For the text-containing cell, return its midpoint in (X, Y) coordinate format. 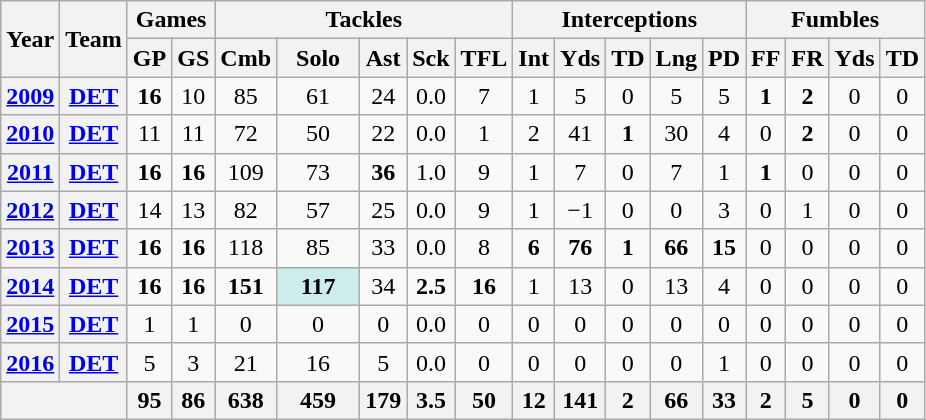
24 (384, 96)
2009 (30, 96)
179 (384, 400)
GP (149, 58)
41 (580, 134)
2013 (30, 248)
3.5 (431, 400)
21 (246, 362)
2011 (30, 172)
12 (534, 400)
FF (766, 58)
Fumbles (836, 20)
25 (384, 210)
2.5 (431, 286)
638 (246, 400)
Year (30, 39)
Int (534, 58)
Cmb (246, 58)
2016 (30, 362)
34 (384, 286)
Interceptions (630, 20)
61 (318, 96)
Sck (431, 58)
86 (194, 400)
109 (246, 172)
−1 (580, 210)
Ast (384, 58)
Tackles (364, 20)
PD (724, 58)
TFL (484, 58)
151 (246, 286)
72 (246, 134)
117 (318, 286)
2015 (30, 324)
73 (318, 172)
8 (484, 248)
2012 (30, 210)
Games (170, 20)
Solo (318, 58)
10 (194, 96)
459 (318, 400)
GS (194, 58)
82 (246, 210)
95 (149, 400)
118 (246, 248)
57 (318, 210)
36 (384, 172)
76 (580, 248)
Lng (676, 58)
2014 (30, 286)
2010 (30, 134)
30 (676, 134)
15 (724, 248)
FR (808, 58)
141 (580, 400)
6 (534, 248)
1.0 (431, 172)
22 (384, 134)
14 (149, 210)
Team (94, 39)
